Identify which cell holds the provided text, then report its (x, y) central coordinate. 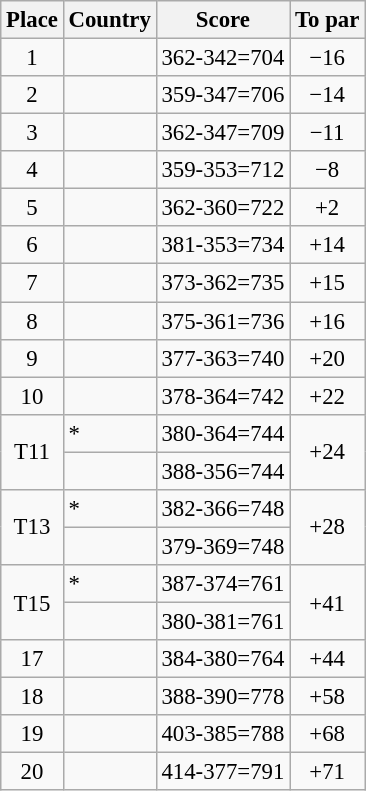
388-356=744 (223, 471)
−11 (328, 133)
1 (32, 58)
3 (32, 133)
377-363=740 (223, 358)
9 (32, 358)
+14 (328, 245)
2 (32, 95)
362-342=704 (223, 58)
−14 (328, 95)
8 (32, 321)
+2 (328, 208)
+68 (328, 734)
4 (32, 170)
+71 (328, 772)
20 (32, 772)
+22 (328, 396)
+58 (328, 697)
379-369=748 (223, 546)
375-361=736 (223, 321)
359-347=706 (223, 95)
5 (32, 208)
359-353=712 (223, 170)
+24 (328, 452)
+28 (328, 528)
388-390=778 (223, 697)
Score (223, 20)
+16 (328, 321)
+41 (328, 602)
6 (32, 245)
+44 (328, 659)
Place (32, 20)
+20 (328, 358)
380-381=761 (223, 621)
387-374=761 (223, 584)
17 (32, 659)
−16 (328, 58)
362-347=709 (223, 133)
7 (32, 283)
10 (32, 396)
362-360=722 (223, 208)
−8 (328, 170)
381-353=734 (223, 245)
T15 (32, 602)
T13 (32, 528)
380-364=744 (223, 433)
378-364=742 (223, 396)
373-362=735 (223, 283)
18 (32, 697)
Country (110, 20)
T11 (32, 452)
382-366=748 (223, 509)
414-377=791 (223, 772)
19 (32, 734)
To par (328, 20)
403-385=788 (223, 734)
384-380=764 (223, 659)
+15 (328, 283)
